Return (X, Y) of the center of cell containing provided text 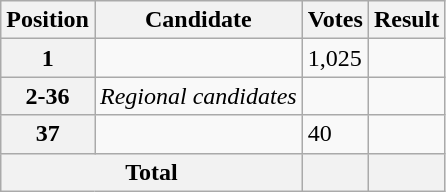
Result (406, 20)
1 (48, 58)
Regional candidates (198, 96)
Total (152, 172)
Votes (335, 20)
37 (48, 134)
1,025 (335, 58)
Candidate (198, 20)
2-36 (48, 96)
Position (48, 20)
40 (335, 134)
